Search for the cell housing the specified text and yield its (X, Y) center coordinate. 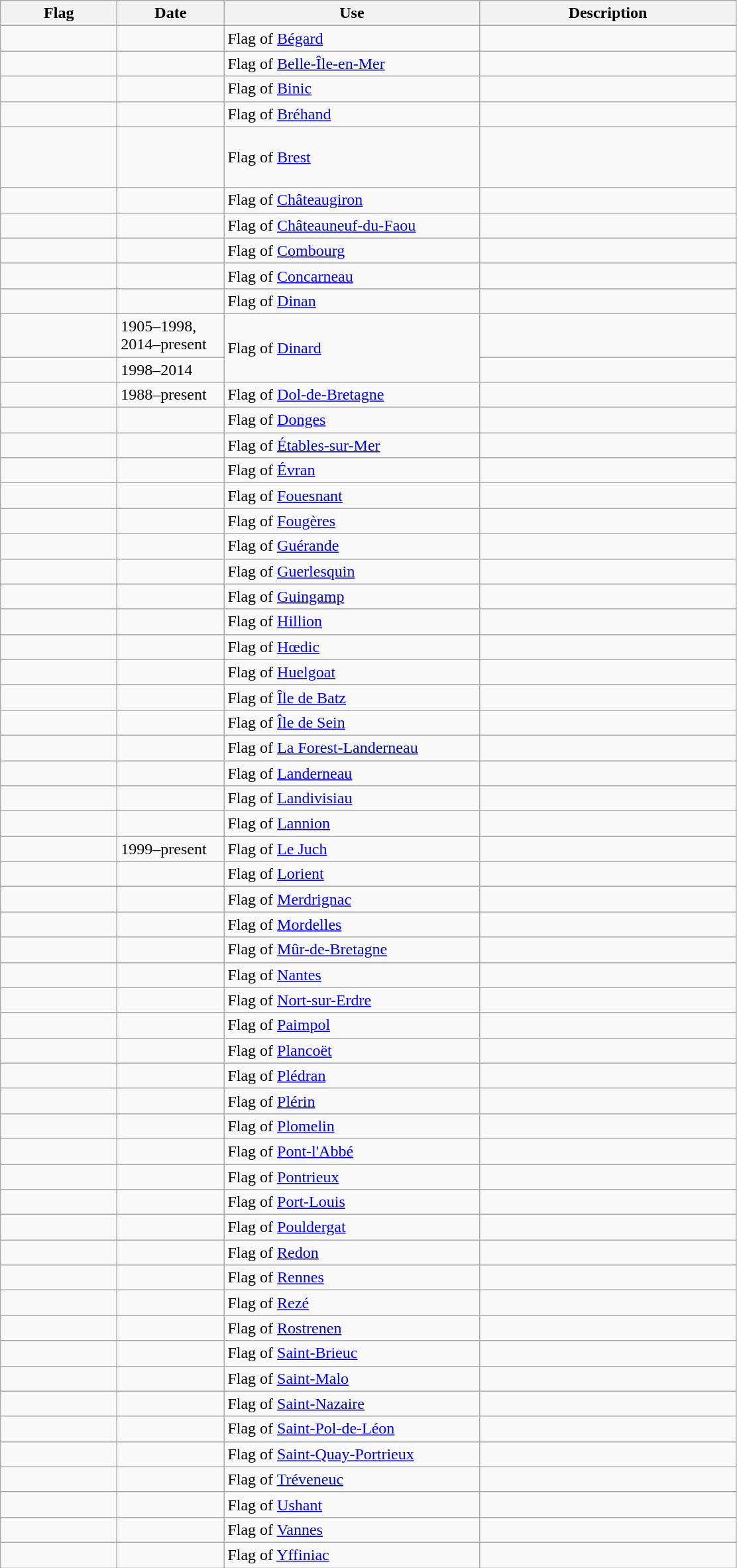
Flag of Guerlesquin (352, 571)
Flag of Guingamp (352, 596)
Flag of Rostrenen (352, 1328)
Flag of Rennes (352, 1278)
Flag of Combourg (352, 251)
1988–present (171, 395)
Flag of Landerneau (352, 773)
Flag of Nort-sur-Erdre (352, 1000)
Flag of Landivisiau (352, 799)
Flag of Bréhand (352, 114)
Flag of Rezé (352, 1303)
Flag of Tréveneuc (352, 1479)
Flag of Pont-l'Abbé (352, 1151)
Flag of Étables-sur-Mer (352, 445)
Flag of Redon (352, 1253)
Flag of Pouldergat (352, 1227)
Flag of Pontrieux (352, 1176)
Flag of Fougères (352, 521)
Flag of Hillion (352, 622)
Flag of Plédran (352, 1076)
Flag of Donges (352, 420)
Flag of Châteauneuf-du-Faou (352, 225)
Flag of Merdrignac (352, 899)
Description (608, 13)
Flag of Port-Louis (352, 1202)
Flag of Dol-de-Bretagne (352, 395)
Flag of Fouesnant (352, 496)
Use (352, 13)
Flag of Évran (352, 471)
Flag of Plancoët (352, 1050)
Flag of Ushant (352, 1504)
Flag of Le Juch (352, 849)
Flag of Hœdic (352, 647)
Flag (59, 13)
Flag of Lorient (352, 874)
Flag of Mûr-de-Bretagne (352, 950)
Flag of Plomelin (352, 1126)
Flag of Île de Sein (352, 722)
Flag of Brest (352, 157)
Flag of La Forest-Landerneau (352, 748)
Flag of Saint-Pol-de-Léon (352, 1429)
Flag of Bégard (352, 38)
Flag of Saint-Quay-Portrieux (352, 1454)
Flag of Lannion (352, 824)
Flag of Plérin (352, 1101)
Flag of Nantes (352, 975)
Flag of Châteaugiron (352, 200)
Date (171, 13)
Flag of Saint-Malo (352, 1378)
Flag of Binic (352, 89)
Flag of Guérande (352, 546)
Flag of Île de Batz (352, 697)
1998–2014 (171, 369)
Flag of Paimpol (352, 1025)
Flag of Yffiniac (352, 1555)
Flag of Saint-Nazaire (352, 1404)
Flag of Dinard (352, 347)
Flag of Dinan (352, 301)
Flag of Mordelles (352, 924)
1905–1998, 2014–present (171, 335)
Flag of Belle-Île-en-Mer (352, 64)
Flag of Saint-Brieuc (352, 1353)
Flag of Huelgoat (352, 672)
1999–present (171, 849)
Flag of Vannes (352, 1530)
Flag of Concarneau (352, 276)
